From the cell containing the given text, extract its center point as [X, Y] coordinate. 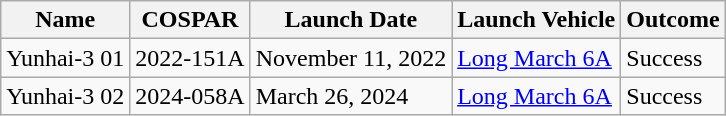
2022-151A [190, 58]
Yunhai-3 02 [66, 96]
Name [66, 20]
Outcome [673, 20]
November 11, 2022 [350, 58]
Launch Vehicle [536, 20]
Yunhai-3 01 [66, 58]
COSPAR [190, 20]
2024-058A [190, 96]
Launch Date [350, 20]
March 26, 2024 [350, 96]
